Locate the cell with the specified text and output its [x, y] center coordinate. 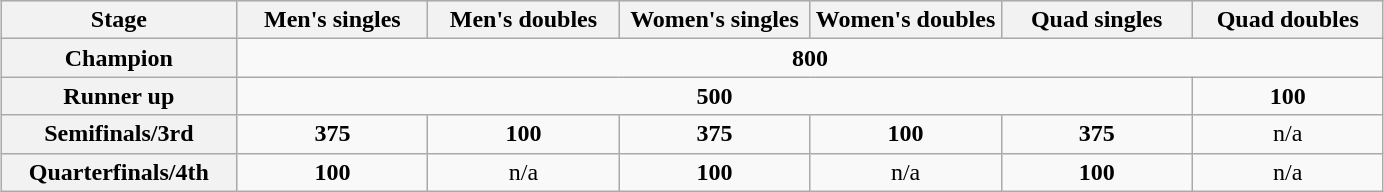
Semifinals/3rd [119, 134]
Quad singles [1096, 20]
Men's doubles [524, 20]
Champion [119, 58]
Men's singles [332, 20]
500 [714, 96]
800 [810, 58]
Stage [119, 20]
Quarterfinals/4th [119, 172]
Women's doubles [906, 20]
Quad doubles [1288, 20]
Runner up [119, 96]
Women's singles [714, 20]
